Identify which cell holds the provided text, then report its [x, y] central coordinate. 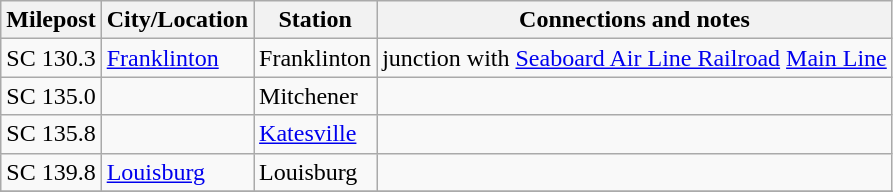
Station [316, 20]
Mitchener [316, 96]
Katesville [316, 134]
SC 139.8 [51, 172]
SC 135.8 [51, 134]
SC 130.3 [51, 58]
City/Location [177, 20]
Connections and notes [635, 20]
junction with Seaboard Air Line Railroad Main Line [635, 58]
Milepost [51, 20]
SC 135.0 [51, 96]
